Return the (X, Y) coordinate for the center point of the cell that contains the specified text.  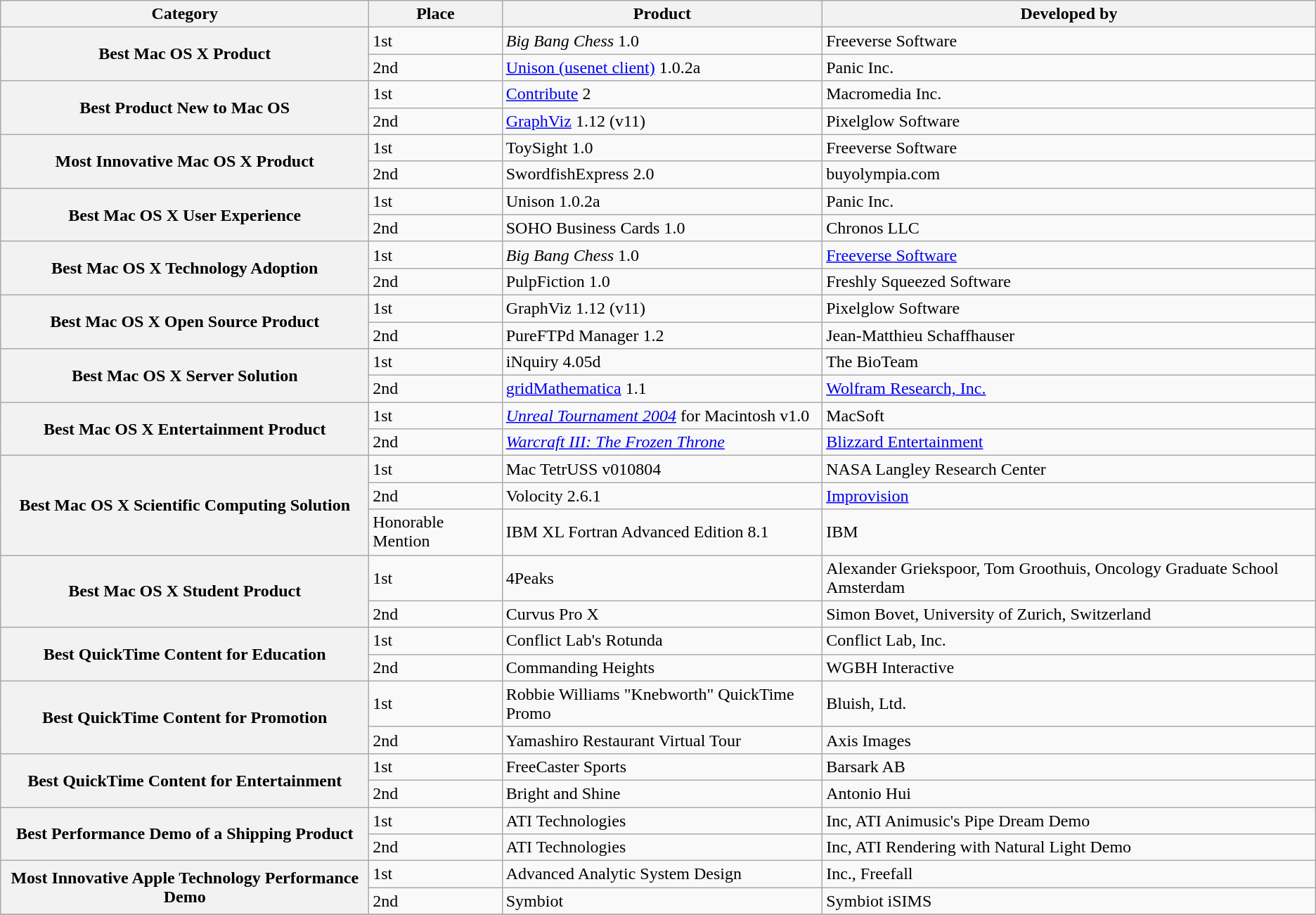
gridMathematica 1.1 (662, 389)
The BioTeam (1069, 362)
FreeCaster Sports (662, 767)
Volocity 2.6.1 (662, 496)
SwordfishExpress 2.0 (662, 174)
Conflict Lab, Inc. (1069, 641)
Symbiot iSIMS (1069, 901)
Commanding Heights (662, 667)
ToySight 1.0 (662, 148)
Inc., Freefall (1069, 874)
Honorable Mention (436, 532)
SOHO Business Cards 1.0 (662, 228)
Improvision (1069, 496)
Robbie Williams "Knebworth" QuickTime Promo (662, 703)
Best Product New to Mac OS (185, 108)
Best Mac OS X Product (185, 54)
Best QuickTime Content for Entertainment (185, 780)
buyolympia.com (1069, 174)
Product (662, 14)
Advanced Analytic System Design (662, 874)
Contribute 2 (662, 94)
PureFTPd Manager 1.2 (662, 335)
Axis Images (1069, 740)
Unison (usenet client) 1.0.2a (662, 68)
MacSoft (1069, 416)
Antonio Hui (1069, 793)
Unreal Tournament 2004 for Macintosh v1.0 (662, 416)
Most Innovative Mac OS X Product (185, 161)
Curvus Pro X (662, 614)
Best Performance Demo of a Shipping Product (185, 834)
Best Mac OS X Student Product (185, 591)
Best Mac OS X Scientific Computing Solution (185, 505)
Mac TetrUSS v010804 (662, 469)
Alexander Griekspoor, Tom Groothuis, Oncology Graduate School Amsterdam (1069, 578)
Jean-Matthieu Schaffhauser (1069, 335)
Best Mac OS X Technology Adoption (185, 268)
Unison 1.0.2a (662, 201)
Simon Bovet, University of Zurich, Switzerland (1069, 614)
Conflict Lab's Rotunda (662, 641)
Blizzard Entertainment (1069, 442)
PulpFiction 1.0 (662, 281)
IBM (1069, 532)
Bluish, Ltd. (1069, 703)
Best QuickTime Content for Education (185, 654)
4Peaks (662, 578)
Developed by (1069, 14)
Yamashiro Restaurant Virtual Tour (662, 740)
Wolfram Research, Inc. (1069, 389)
Freshly Squeezed Software (1069, 281)
Warcraft III: The Frozen Throne (662, 442)
Bright and Shine (662, 793)
Most Innovative Apple Technology Performance Demo (185, 888)
Best Mac OS X Server Solution (185, 376)
Best Mac OS X Open Source Product (185, 321)
Best QuickTime Content for Promotion (185, 717)
Chronos LLC (1069, 228)
Barsark AB (1069, 767)
Symbiot (662, 901)
WGBH Interactive (1069, 667)
Inc, ATI Rendering with Natural Light Demo (1069, 847)
Inc, ATI Animusic's Pipe Dream Demo (1069, 821)
Best Mac OS X User Experience (185, 215)
NASA Langley Research Center (1069, 469)
iNquiry 4.05d (662, 362)
IBM XL Fortran Advanced Edition 8.1 (662, 532)
Category (185, 14)
Best Mac OS X Entertainment Product (185, 429)
Macromedia Inc. (1069, 94)
Place (436, 14)
